From the cell containing the given text, extract its center point as [x, y] coordinate. 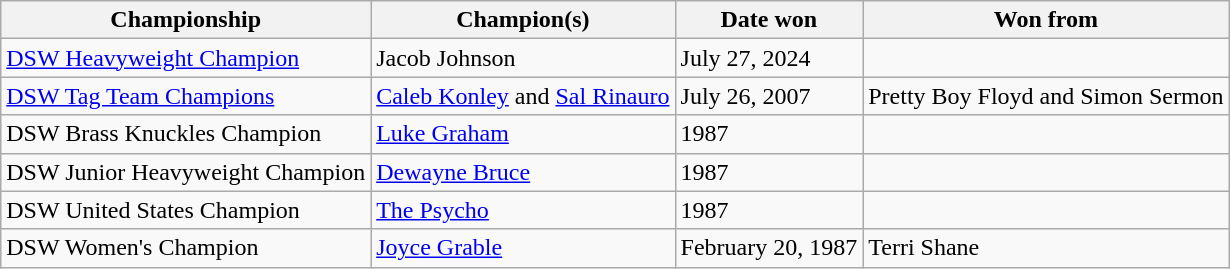
February 20, 1987 [769, 248]
DSW United States Champion [186, 210]
Date won [769, 20]
Won from [1046, 20]
Champion(s) [523, 20]
DSW Tag Team Champions [186, 96]
July 27, 2024 [769, 58]
Joyce Grable [523, 248]
Dewayne Bruce [523, 172]
Luke Graham [523, 134]
Caleb Konley and Sal Rinauro [523, 96]
Terri Shane [1046, 248]
DSW Heavyweight Champion [186, 58]
DSW Women's Champion [186, 248]
Pretty Boy Floyd and Simon Sermon [1046, 96]
DSW Junior Heavyweight Champion [186, 172]
Jacob Johnson [523, 58]
July 26, 2007 [769, 96]
DSW Brass Knuckles Champion [186, 134]
Championship [186, 20]
The Psycho [523, 210]
